Locate the cell with the specified text and output its (X, Y) center coordinate. 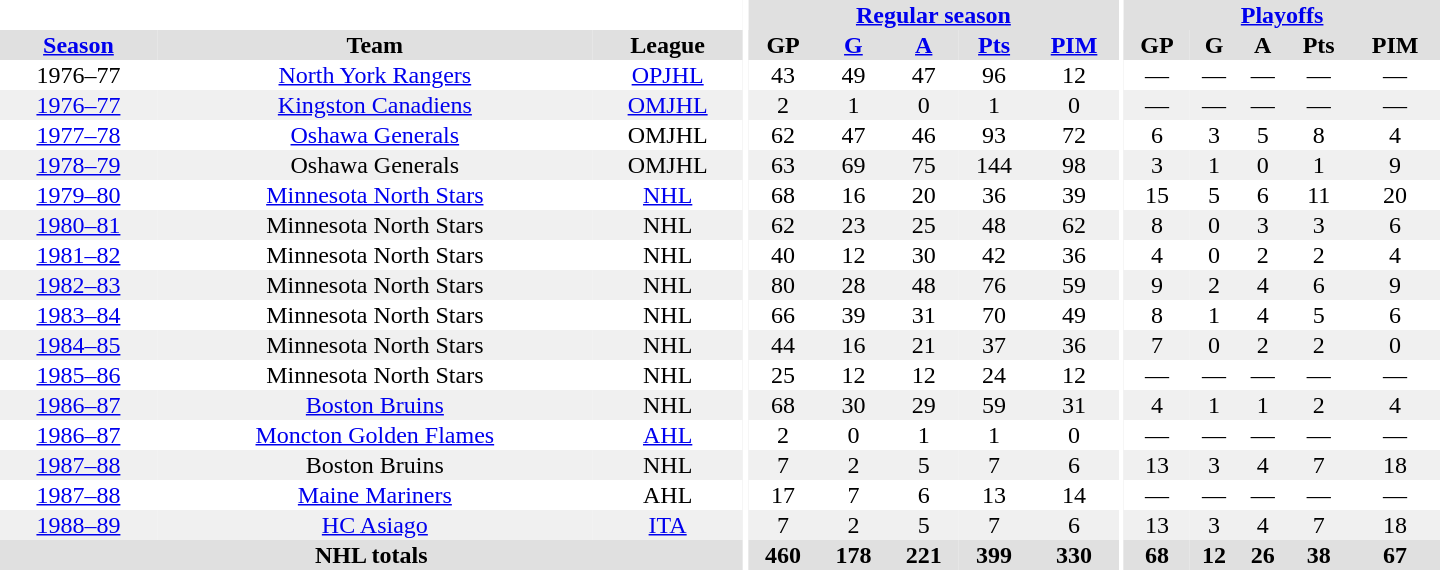
Season (78, 45)
399 (994, 555)
23 (853, 225)
1981–82 (78, 255)
93 (994, 135)
38 (1318, 555)
43 (783, 75)
66 (783, 315)
ITA (668, 525)
37 (994, 345)
1983–84 (78, 315)
24 (994, 375)
40 (783, 255)
1982–83 (78, 285)
63 (783, 165)
28 (853, 285)
NHL totals (372, 555)
Team (375, 45)
144 (994, 165)
76 (994, 285)
Regular season (934, 15)
1984–85 (78, 345)
44 (783, 345)
Kingston Canadiens (375, 105)
178 (853, 555)
330 (1074, 555)
1978–79 (78, 165)
70 (994, 315)
29 (924, 405)
72 (1074, 135)
Moncton Golden Flames (375, 435)
67 (1395, 555)
Maine Mariners (375, 495)
96 (994, 75)
14 (1074, 495)
26 (1262, 555)
69 (853, 165)
46 (924, 135)
North York Rangers (375, 75)
League (668, 45)
80 (783, 285)
Playoffs (1282, 15)
42 (994, 255)
11 (1318, 195)
1980–81 (78, 225)
15 (1157, 195)
1977–78 (78, 135)
HC Asiago (375, 525)
1985–86 (78, 375)
1979–80 (78, 195)
98 (1074, 165)
221 (924, 555)
75 (924, 165)
460 (783, 555)
1988–89 (78, 525)
OPJHL (668, 75)
21 (924, 345)
17 (783, 495)
